From the cell containing the given text, extract its center point as [X, Y] coordinate. 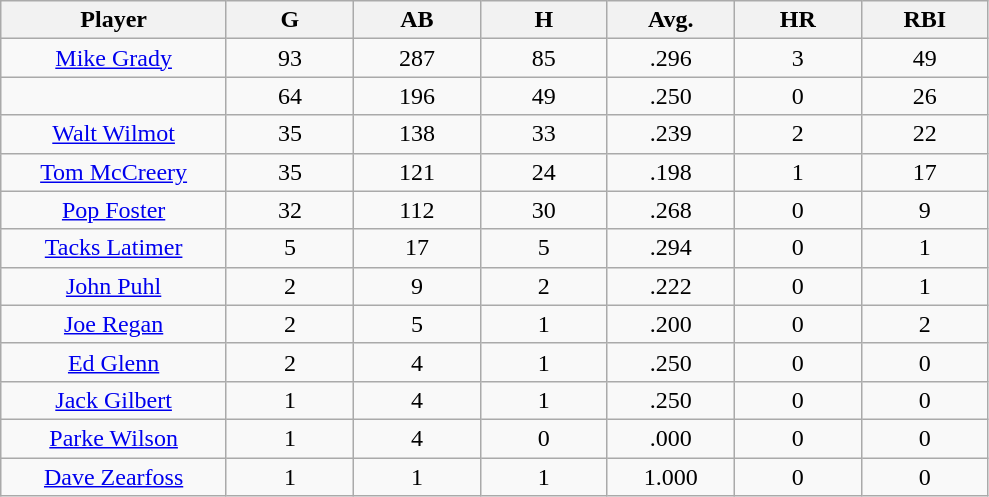
Mike Grady [114, 58]
.198 [670, 172]
RBI [924, 20]
93 [290, 58]
121 [416, 172]
Jack Gilbert [114, 400]
22 [924, 134]
H [544, 20]
AB [416, 20]
Walt Wilmot [114, 134]
.294 [670, 248]
Pop Foster [114, 210]
.268 [670, 210]
112 [416, 210]
3 [798, 58]
32 [290, 210]
Tom McCreery [114, 172]
Parke Wilson [114, 438]
.200 [670, 324]
Ed Glenn [114, 362]
.222 [670, 286]
1.000 [670, 477]
Joe Regan [114, 324]
HR [798, 20]
30 [544, 210]
.239 [670, 134]
24 [544, 172]
G [290, 20]
33 [544, 134]
138 [416, 134]
26 [924, 96]
Tacks Latimer [114, 248]
.000 [670, 438]
64 [290, 96]
John Puhl [114, 286]
287 [416, 58]
196 [416, 96]
85 [544, 58]
Player [114, 20]
Avg. [670, 20]
.296 [670, 58]
Dave Zearfoss [114, 477]
